Output the [x, y] coordinate of the center of the cell containing the given text.  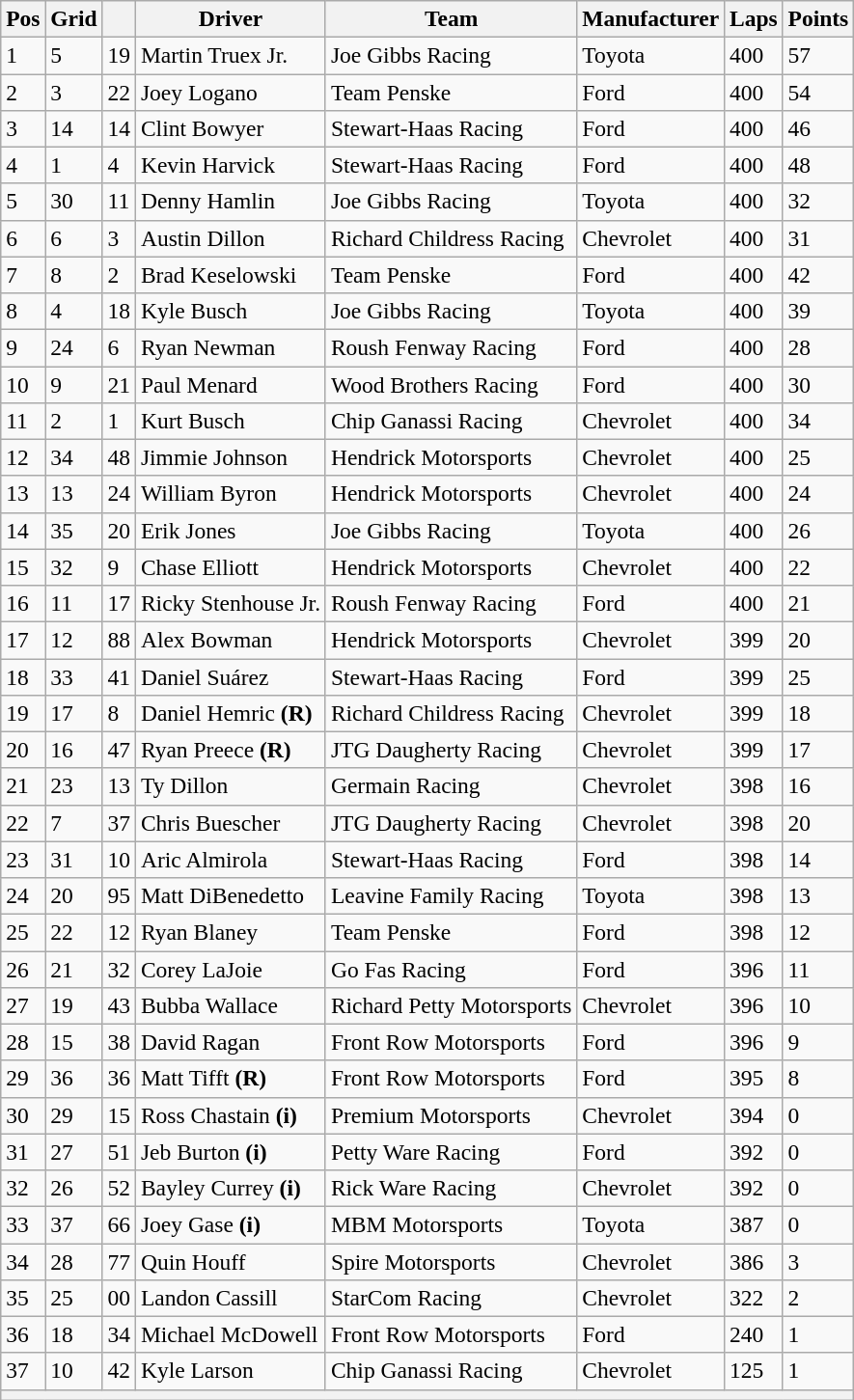
Corey LaJoie [230, 969]
41 [119, 676]
MBM Motorsports [451, 1224]
Paul Menard [230, 384]
Chase Elliott [230, 567]
Martin Truex Jr. [230, 55]
Joey Gase (i) [230, 1224]
William Byron [230, 494]
51 [119, 1152]
52 [119, 1188]
54 [818, 92]
Ross Chastain (i) [230, 1115]
Kyle Larson [230, 1371]
39 [818, 311]
Go Fas Racing [451, 969]
StarCom Racing [451, 1298]
Team [451, 18]
394 [755, 1115]
322 [755, 1298]
43 [119, 1005]
Spire Motorsports [451, 1261]
00 [119, 1298]
Points [818, 18]
Brad Keselowski [230, 275]
Premium Motorsports [451, 1115]
66 [119, 1224]
46 [818, 128]
Matt Tifft (R) [230, 1079]
77 [119, 1261]
387 [755, 1224]
395 [755, 1079]
Landon Cassill [230, 1298]
Germain Racing [451, 786]
Erik Jones [230, 531]
95 [119, 895]
Ryan Preece (R) [230, 750]
Laps [755, 18]
Alex Bowman [230, 640]
386 [755, 1261]
Grid [73, 18]
Bubba Wallace [230, 1005]
Ryan Newman [230, 347]
Austin Dillon [230, 238]
Bayley Currey (i) [230, 1188]
Matt DiBenedetto [230, 895]
Ricky Stenhouse Jr. [230, 603]
38 [119, 1042]
Ryan Blaney [230, 932]
125 [755, 1371]
Jimmie Johnson [230, 457]
57 [818, 55]
Chris Buescher [230, 823]
Manufacturer [650, 18]
Wood Brothers Racing [451, 384]
Kyle Busch [230, 311]
Daniel Hemric (R) [230, 713]
Rick Ware Racing [451, 1188]
Clint Bowyer [230, 128]
Joey Logano [230, 92]
Michael McDowell [230, 1334]
Jeb Burton (i) [230, 1152]
Quin Houff [230, 1261]
Pos [23, 18]
Ty Dillon [230, 786]
Aric Almirola [230, 860]
Kurt Busch [230, 421]
47 [119, 750]
Richard Petty Motorsports [451, 1005]
Daniel Suárez [230, 676]
Petty Ware Racing [451, 1152]
Leavine Family Racing [451, 895]
240 [755, 1334]
Driver [230, 18]
David Ragan [230, 1042]
Denny Hamlin [230, 202]
Kevin Harvick [230, 165]
88 [119, 640]
